Determine the (x, y) coordinate at the center of the cell enclosing the given text.  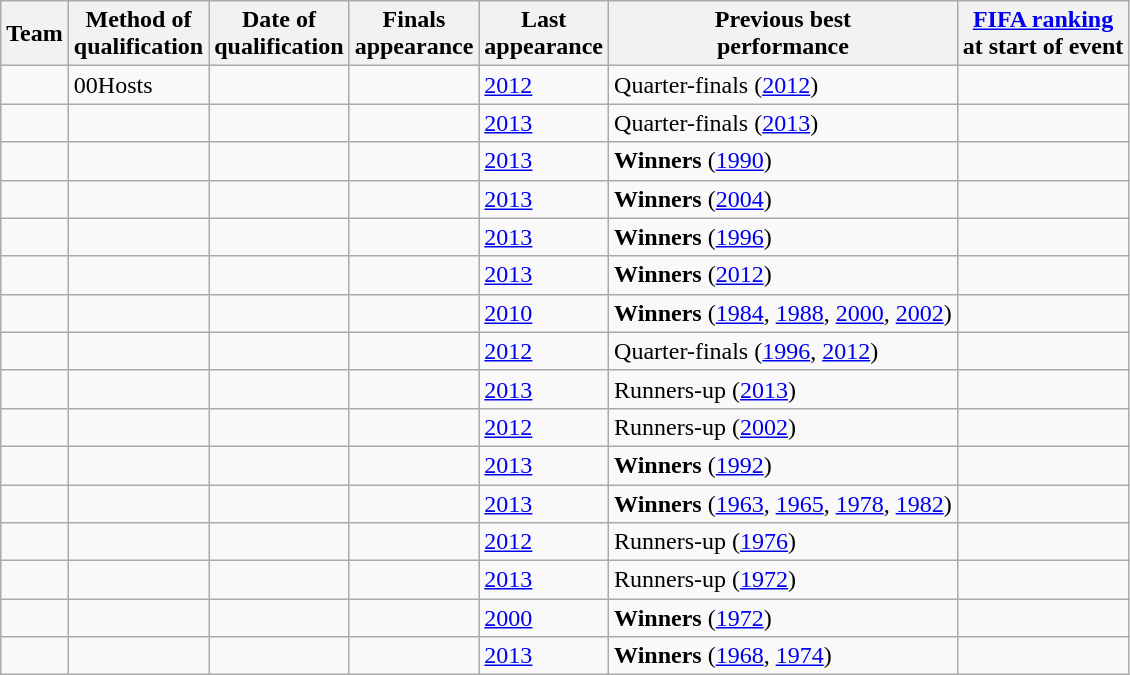
Winners (1992) (784, 465)
2000 (544, 618)
Winners (2012) (784, 275)
Previous bestperformance (784, 34)
Quarter-finals (2013) (784, 123)
Winners (1990) (784, 161)
Winners (1972) (784, 618)
2010 (544, 313)
Winners (2004) (784, 199)
Date ofqualification (279, 34)
Winners (1996) (784, 237)
Runners-up (2002) (784, 427)
Winners (1984, 1988, 2000, 2002) (784, 313)
Finalsappearance (414, 34)
Quarter-finals (1996, 2012) (784, 351)
Runners-up (1976) (784, 542)
Winners (1963, 1965, 1978, 1982) (784, 503)
Lastappearance (544, 34)
Team (35, 34)
00Hosts (138, 85)
FIFA rankingat start of event (1043, 34)
Runners-up (1972) (784, 580)
Quarter-finals (2012) (784, 85)
Method ofqualification (138, 34)
Runners-up (2013) (784, 389)
Winners (1968, 1974) (784, 656)
